Identify which cell holds the provided text, then report its [x, y] central coordinate. 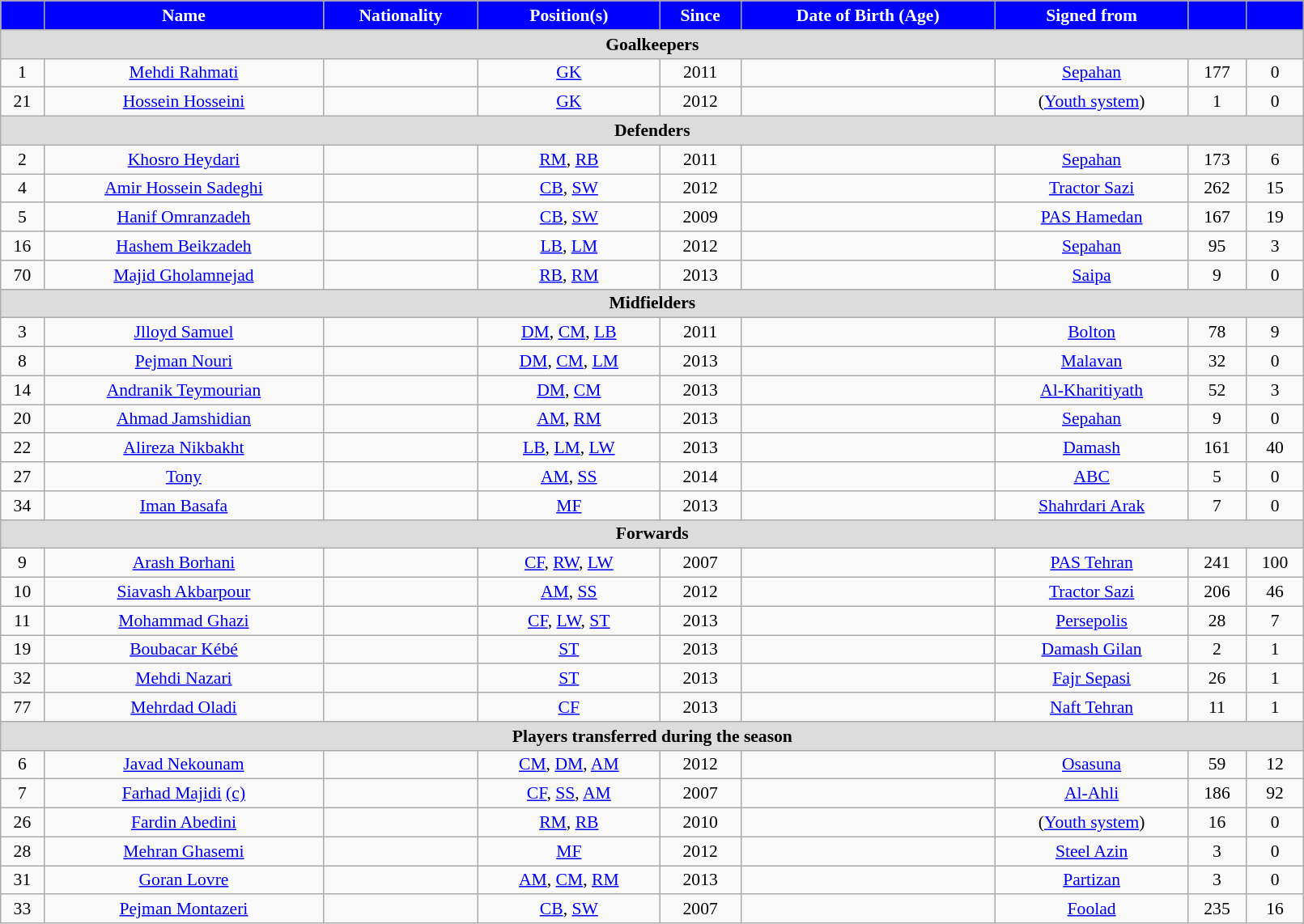
Since [700, 15]
ABC [1091, 477]
DM, CM [568, 390]
AM, RM [568, 419]
Pejman Montazeri [184, 909]
DM, CM, LB [568, 333]
22 [23, 448]
241 [1217, 563]
Forwards [652, 534]
21 [23, 102]
Foolad [1091, 909]
12 [1275, 765]
Position(s) [568, 15]
CM, DM, AM [568, 765]
100 [1275, 563]
Damash [1091, 448]
Mehdi Nazari [184, 679]
CF, LW, ST [568, 621]
34 [23, 506]
2014 [700, 477]
177 [1217, 73]
10 [23, 592]
27 [23, 477]
Al-Ahli [1091, 794]
AM, CM, RM [568, 880]
Signed from [1091, 15]
Iman Basafa [184, 506]
235 [1217, 909]
PAS Hamedan [1091, 218]
CF [568, 707]
Ahmad Jamshidian [184, 419]
20 [23, 419]
Nationality [401, 15]
77 [23, 707]
Jlloyd Samuel [184, 333]
Defenders [652, 131]
PAS Tehran [1091, 563]
Arash Borhani [184, 563]
Amir Hossein Sadeghi [184, 189]
206 [1217, 592]
59 [1217, 765]
4 [23, 189]
Majid Gholamnejad [184, 275]
Javad Nekounam [184, 765]
Partizan [1091, 880]
Hossein Hosseini [184, 102]
LB, LM [568, 246]
Goran Lovre [184, 880]
173 [1217, 159]
Goalkeepers [652, 45]
92 [1275, 794]
Fardin Abedini [184, 823]
2010 [700, 823]
Persepolis [1091, 621]
31 [23, 880]
8 [23, 362]
262 [1217, 189]
78 [1217, 333]
Boubacar Kébé [184, 650]
Date of Birth (Age) [868, 15]
Mehrdad Oladi [184, 707]
Name [184, 15]
Midfielders [652, 303]
Mohammad Ghazi [184, 621]
Mehdi Rahmati [184, 73]
Damash Gilan [1091, 650]
95 [1217, 246]
Saipa [1091, 275]
LB, LM, LW [568, 448]
40 [1275, 448]
Bolton [1091, 333]
CF, RW, LW [568, 563]
52 [1217, 390]
Tony [184, 477]
DM, CM, LM [568, 362]
Players transferred during the season [652, 736]
2009 [700, 218]
70 [23, 275]
Pejman Nouri [184, 362]
Osasuna [1091, 765]
Siavash Akbarpour [184, 592]
15 [1275, 189]
46 [1275, 592]
167 [1217, 218]
Naft Tehran [1091, 707]
161 [1217, 448]
33 [23, 909]
14 [23, 390]
Mehran Ghasemi [184, 851]
Malavan [1091, 362]
Alireza Nikbakht [184, 448]
Shahrdari Arak [1091, 506]
186 [1217, 794]
Steel Azin [1091, 851]
Al-Kharitiyath [1091, 390]
RB, RM [568, 275]
Farhad Majidi (c) [184, 794]
Fajr Sepasi [1091, 679]
CF, SS, AM [568, 794]
Khosro Heydari [184, 159]
Andranik Teymourian [184, 390]
Hanif Omranzadeh [184, 218]
Hashem Beikzadeh [184, 246]
